For the text-containing cell, return its midpoint in [x, y] coordinate format. 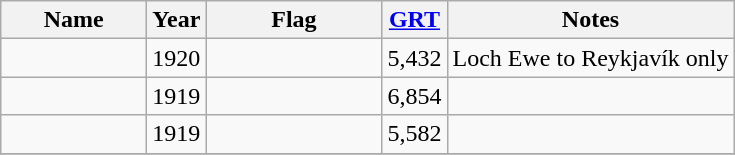
5,432 [414, 58]
1920 [176, 58]
5,582 [414, 134]
Year [176, 20]
6,854 [414, 96]
GRT [414, 20]
Name [74, 20]
Flag [294, 20]
Loch Ewe to Reykjavík only [590, 58]
Notes [590, 20]
